Pinpoint the cell where the given text exists, returning its (X, Y) midpoint coordinate. 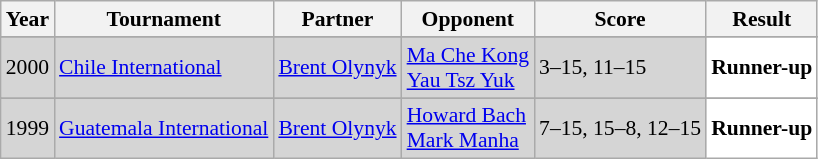
Tournament (164, 19)
2000 (28, 68)
Partner (337, 19)
Score (620, 19)
Howard Bach Mark Manha (468, 128)
Year (28, 19)
1999 (28, 128)
Opponent (468, 19)
Chile International (164, 68)
Ma Che Kong Yau Tsz Yuk (468, 68)
7–15, 15–8, 12–15 (620, 128)
3–15, 11–15 (620, 68)
Guatemala International (164, 128)
Result (762, 19)
